Determine the [x, y] coordinate at the center of the cell enclosing the given text.  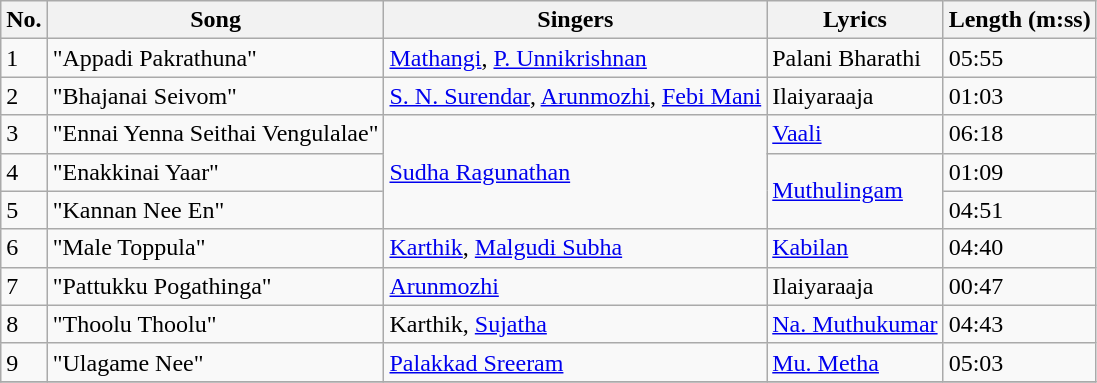
8 [24, 324]
Karthik, Malgudi Subha [576, 248]
6 [24, 248]
Na. Muthukumar [855, 324]
00:47 [1020, 286]
Karthik, Sujatha [576, 324]
Mu. Metha [855, 362]
1 [24, 58]
Muthulingam [855, 191]
06:18 [1020, 134]
"Bhajanai Seivom" [216, 96]
"Appadi Pakrathuna" [216, 58]
S. N. Surendar, Arunmozhi, Febi Mani [576, 96]
01:09 [1020, 172]
"Ennai Yenna Seithai Vengulalae" [216, 134]
05:03 [1020, 362]
Palakkad Sreeram [576, 362]
"Enakkinai Yaar" [216, 172]
"Male Toppula" [216, 248]
Vaali [855, 134]
01:03 [1020, 96]
Kabilan [855, 248]
05:55 [1020, 58]
4 [24, 172]
Sudha Ragunathan [576, 172]
Length (m:ss) [1020, 20]
"Kannan Nee En" [216, 210]
7 [24, 286]
04:43 [1020, 324]
"Thoolu Thoolu" [216, 324]
"Pattukku Pogathinga" [216, 286]
04:51 [1020, 210]
3 [24, 134]
5 [24, 210]
No. [24, 20]
Song [216, 20]
2 [24, 96]
9 [24, 362]
Singers [576, 20]
04:40 [1020, 248]
Arunmozhi [576, 286]
Mathangi, P. Unnikrishnan [576, 58]
Lyrics [855, 20]
Palani Bharathi [855, 58]
"Ulagame Nee" [216, 362]
